Return [x, y] of the center of cell containing provided text 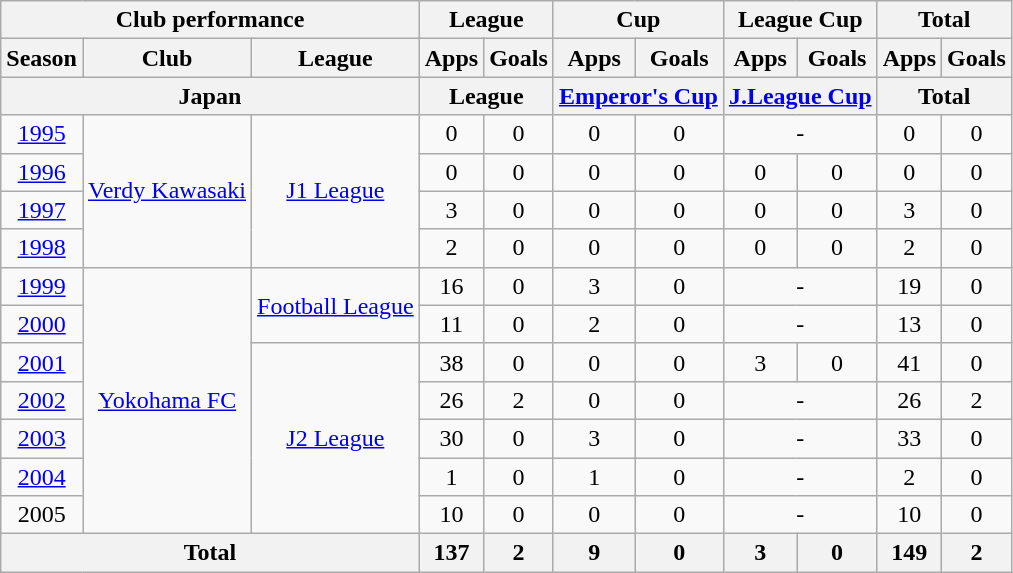
Emperor's Cup [638, 96]
149 [909, 553]
Japan [210, 96]
Yokohama FC [166, 400]
19 [909, 286]
1995 [42, 134]
2002 [42, 400]
38 [451, 362]
137 [451, 553]
Verdy Kawasaki [166, 191]
J.League Cup [800, 96]
1997 [42, 210]
Season [42, 58]
1999 [42, 286]
2003 [42, 438]
33 [909, 438]
1996 [42, 172]
13 [909, 324]
Club performance [210, 20]
30 [451, 438]
Cup [638, 20]
41 [909, 362]
League Cup [800, 20]
9 [594, 553]
11 [451, 324]
Football League [336, 305]
2005 [42, 515]
2000 [42, 324]
2004 [42, 477]
J2 League [336, 438]
Club [166, 58]
16 [451, 286]
J1 League [336, 191]
1998 [42, 248]
2001 [42, 362]
